Find where the given text appears and provide that cell's center as [x, y] coordinate. 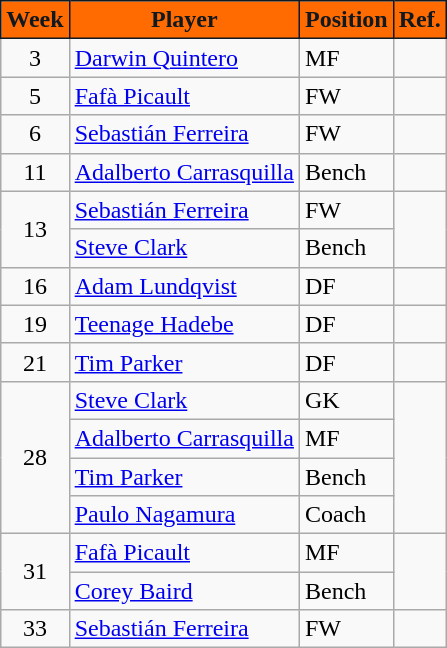
Position [346, 20]
13 [35, 229]
31 [35, 572]
Player [184, 20]
33 [35, 629]
5 [35, 96]
28 [35, 457]
Darwin Quintero [184, 58]
21 [35, 362]
6 [35, 134]
Teenage Hadebe [184, 324]
19 [35, 324]
11 [35, 172]
Coach [346, 515]
16 [35, 286]
Corey Baird [184, 591]
Week [35, 20]
GK [346, 400]
Paulo Nagamura [184, 515]
Adam Lundqvist [184, 286]
Ref. [420, 20]
3 [35, 58]
